From the cell containing the given text, extract its center point as [x, y] coordinate. 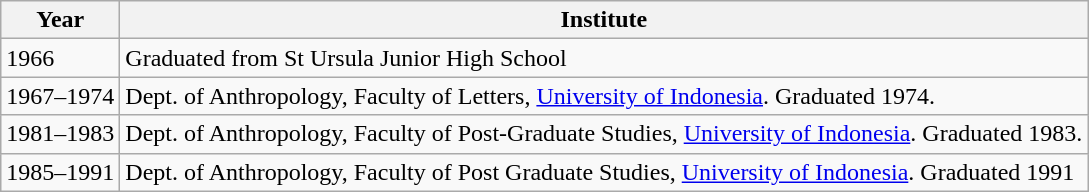
1985–1991 [60, 172]
Dept. of Anthropology, Faculty of Letters, University of Indonesia. Graduated 1974. [604, 96]
Dept. of Anthropology, Faculty of Post-Graduate Studies, University of Indonesia. Graduated 1983. [604, 134]
Dept. of Anthropology, Faculty of Post Graduate Studies, University of Indonesia. Graduated 1991 [604, 172]
1967–1974 [60, 96]
Graduated from St Ursula Junior High School [604, 58]
1966 [60, 58]
Institute [604, 20]
Year [60, 20]
1981–1983 [60, 134]
